Return [X, Y] of the center of cell containing provided text 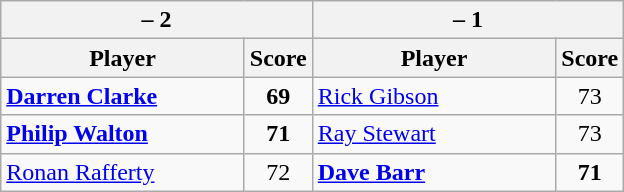
Darren Clarke [123, 96]
– 2 [157, 20]
72 [278, 172]
Ronan Rafferty [123, 172]
69 [278, 96]
Philip Walton [123, 134]
Dave Barr [434, 172]
Ray Stewart [434, 134]
– 1 [468, 20]
Rick Gibson [434, 96]
